Provide the (x, y) coordinate of the cell's center where the given text is located.  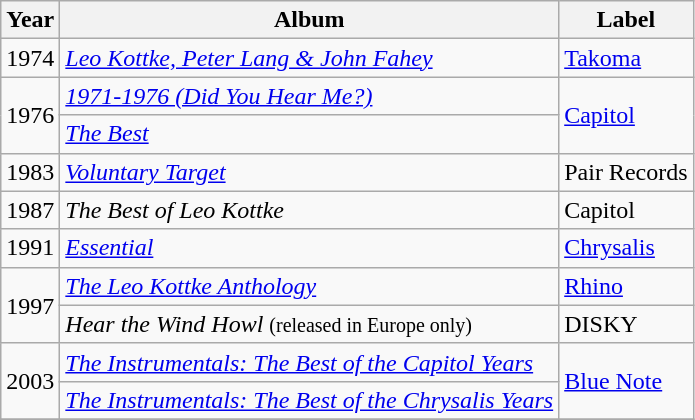
2003 (30, 381)
1991 (30, 248)
DISKY (626, 324)
Album (310, 20)
1987 (30, 210)
Pair Records (626, 172)
The Best of Leo Kottke (310, 210)
Chrysalis (626, 248)
The Instrumentals: The Best of the Chrysalis Years (310, 400)
Year (30, 20)
Leo Kottke, Peter Lang & John Fahey (310, 58)
Essential (310, 248)
The Instrumentals: The Best of the Capitol Years (310, 362)
Rhino (626, 286)
Label (626, 20)
Voluntary Target (310, 172)
The Leo Kottke Anthology (310, 286)
1971-1976 (Did You Hear Me?) (310, 96)
Blue Note (626, 381)
1974 (30, 58)
The Best (310, 134)
1997 (30, 305)
Hear the Wind Howl (released in Europe only) (310, 324)
Takoma (626, 58)
1976 (30, 115)
1983 (30, 172)
